Return [X, Y] of the center of cell containing provided text 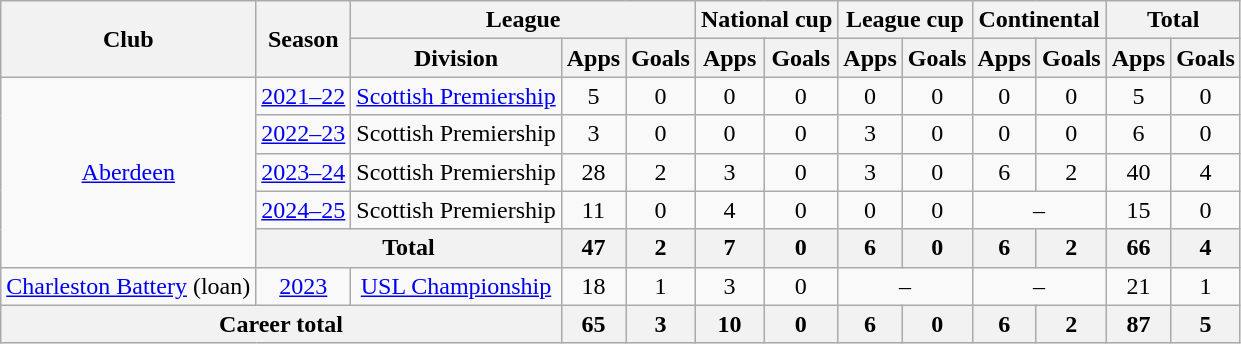
87 [1138, 324]
47 [593, 248]
Season [304, 39]
66 [1138, 248]
15 [1138, 210]
Career total [281, 324]
USL Championship [456, 286]
Charleston Battery (loan) [128, 286]
40 [1138, 172]
2023–24 [304, 172]
League cup [905, 20]
League [524, 20]
Club [128, 39]
2023 [304, 286]
11 [593, 210]
Division [456, 58]
7 [729, 248]
65 [593, 324]
18 [593, 286]
2024–25 [304, 210]
2021–22 [304, 96]
Aberdeen [128, 172]
National cup [766, 20]
2022–23 [304, 134]
Continental [1039, 20]
21 [1138, 286]
28 [593, 172]
10 [729, 324]
